Locate the cell with the specified text and output its (X, Y) center coordinate. 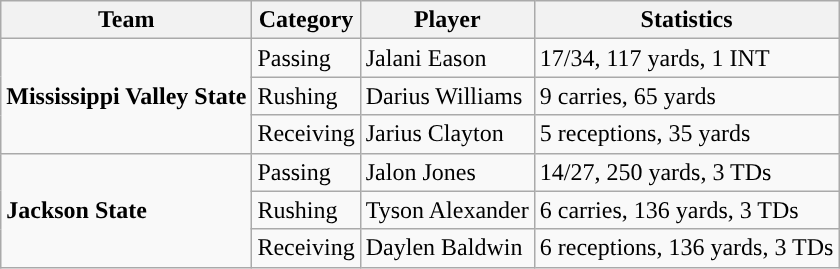
Jarius Clayton (447, 134)
Jackson State (126, 210)
14/27, 250 yards, 3 TDs (686, 172)
Statistics (686, 20)
Jalon Jones (447, 172)
17/34, 117 yards, 1 INT (686, 58)
Daylen Baldwin (447, 248)
Mississippi Valley State (126, 96)
Player (447, 20)
6 carries, 136 yards, 3 TDs (686, 210)
5 receptions, 35 yards (686, 134)
9 carries, 65 yards (686, 96)
Tyson Alexander (447, 210)
Team (126, 20)
Darius Williams (447, 96)
Category (306, 20)
Jalani Eason (447, 58)
6 receptions, 136 yards, 3 TDs (686, 248)
